From the cell containing the given text, extract its center point as [X, Y] coordinate. 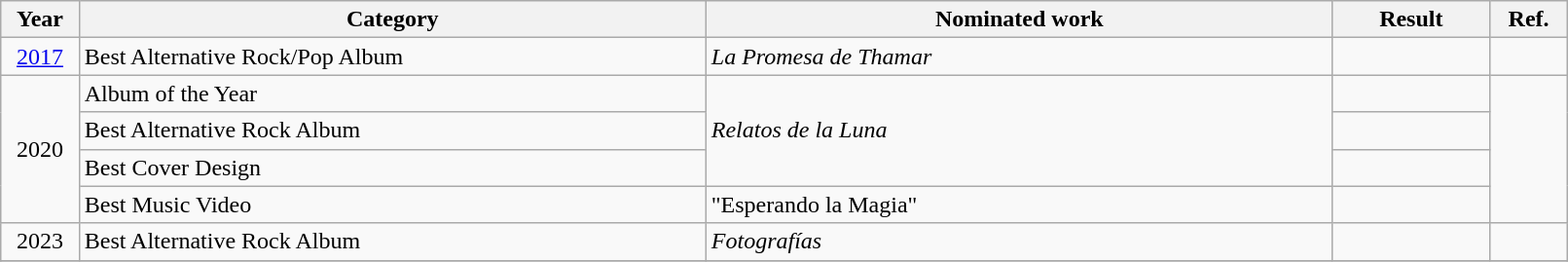
Best Cover Design [392, 168]
Nominated work [1019, 19]
Year [40, 19]
2023 [40, 242]
Category [392, 19]
Fotografías [1019, 242]
2017 [40, 56]
2020 [40, 149]
Best Music Video [392, 205]
Result [1411, 19]
"Esperando la Magia" [1019, 205]
Ref. [1528, 19]
Album of the Year [392, 94]
La Promesa de Thamar [1019, 56]
Relatos de la Luna [1019, 131]
Best Alternative Rock/Pop Album [392, 56]
